Identify which cell holds the provided text, then report its (x, y) central coordinate. 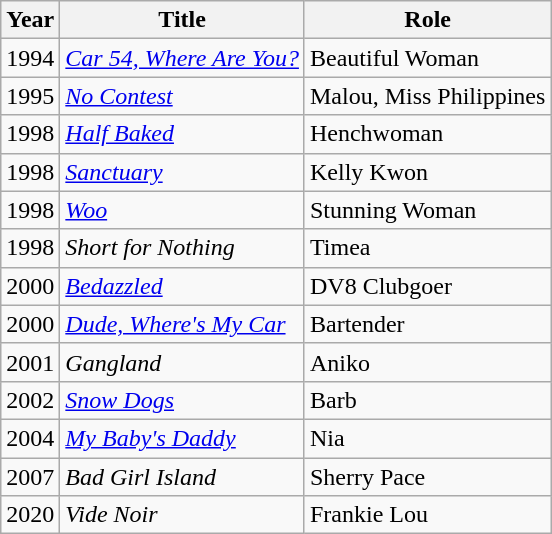
Year (30, 20)
2020 (30, 515)
1995 (30, 96)
Malou, Miss Philippines (427, 96)
Bedazzled (182, 286)
Car 54, Where Are You? (182, 58)
Frankie Lou (427, 515)
2007 (30, 477)
2004 (30, 438)
Henchwoman (427, 134)
Woo (182, 210)
Sherry Pace (427, 477)
Dude, Where's My Car (182, 324)
Beautiful Woman (427, 58)
Timea (427, 248)
Short for Nothing (182, 248)
Barb (427, 400)
Stunning Woman (427, 210)
Sanctuary (182, 172)
2001 (30, 362)
Role (427, 20)
Bartender (427, 324)
Aniko (427, 362)
Gangland (182, 362)
2002 (30, 400)
Vide Noir (182, 515)
Half Baked (182, 134)
DV8 Clubgoer (427, 286)
Title (182, 20)
My Baby's Daddy (182, 438)
Kelly Kwon (427, 172)
Snow Dogs (182, 400)
1994 (30, 58)
No Contest (182, 96)
Nia (427, 438)
Bad Girl Island (182, 477)
